Scan for the cell matching the given text and deliver its [X, Y] coordinate at center. 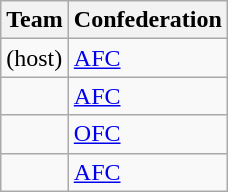
Confederation [148, 20]
Team [35, 20]
OFC [148, 134]
(host) [35, 58]
